Extract the [x, y] coordinate from the center of the cell holding the provided text.  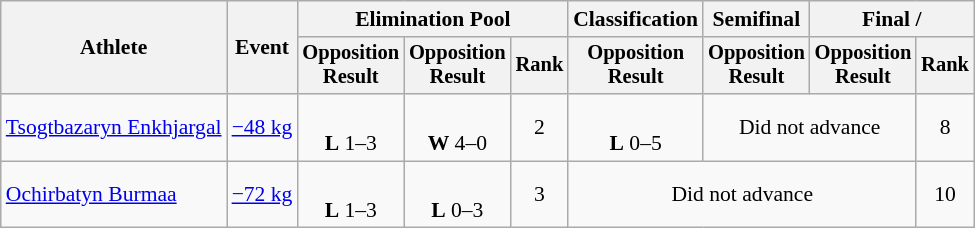
W 4–0 [458, 128]
3 [540, 194]
8 [945, 128]
Classification [636, 19]
−48 kg [262, 128]
Tsogtbazaryn Enkhjargal [114, 128]
10 [945, 194]
Event [262, 48]
2 [540, 128]
L 0–3 [458, 194]
−72 kg [262, 194]
Elimination Pool [432, 19]
L 0–5 [636, 128]
Ochirbatyn Burmaa [114, 194]
Athlete [114, 48]
Semifinal [756, 19]
Final / [892, 19]
